For the text-containing cell, return its midpoint in (x, y) coordinate format. 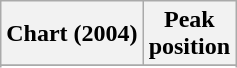
Chart (2004) (72, 34)
Peak position (189, 34)
